Search for the cell housing the specified text and yield its [x, y] center coordinate. 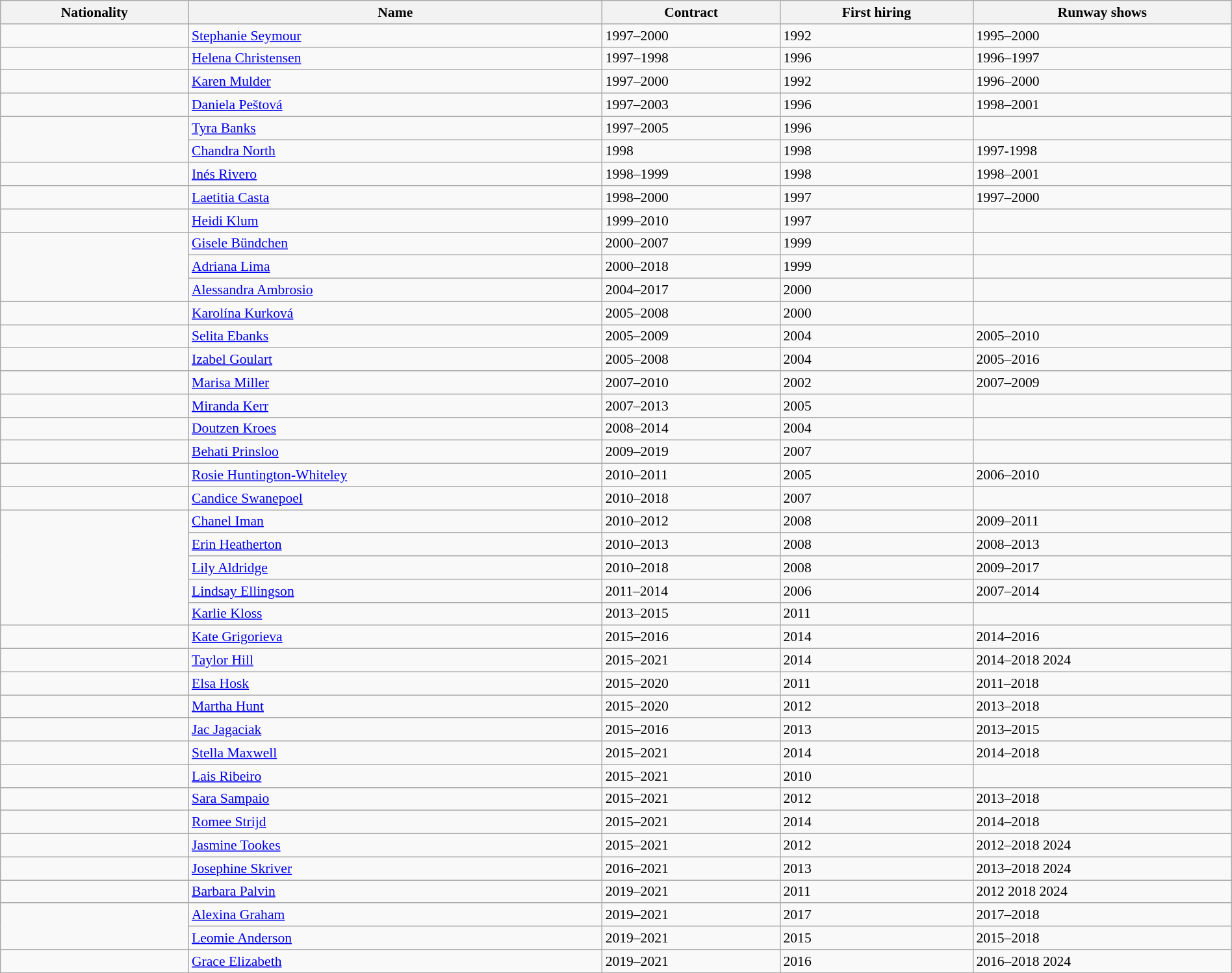
Helena Christensen [395, 58]
2000–2018 [691, 267]
1997–2005 [691, 128]
2010–2011 [691, 475]
2014–2018 2024 [1102, 661]
Laetitia Casta [395, 197]
1996–1997 [1102, 58]
2017 [876, 915]
2015 [876, 938]
2005–2009 [691, 336]
Taylor Hill [395, 661]
Chanel Iman [395, 522]
Stephanie Seymour [395, 36]
2004–2017 [691, 290]
2006–2010 [1102, 475]
Gisele Bündchen [395, 244]
2011–2018 [1102, 683]
2010 [876, 776]
Erin Heatherton [395, 545]
Romee Strijd [395, 822]
Heidi Klum [395, 221]
2008–2013 [1102, 545]
Doutzen Kroes [395, 429]
2007–2013 [691, 406]
Karolína Kurková [395, 313]
Elsa Hosk [395, 683]
2010–2012 [691, 522]
Daniela Peštová [395, 105]
2014–2016 [1102, 637]
Rosie Huntington-Whiteley [395, 475]
2007–2014 [1102, 591]
Stella Maxwell [395, 753]
Karen Mulder [395, 82]
Martha Hunt [395, 707]
Adriana Lima [395, 267]
2016–2018 2024 [1102, 961]
2007–2010 [691, 383]
1996–2000 [1102, 82]
Jac Jagaciak [395, 730]
2010–2013 [691, 545]
2011–2014 [691, 591]
Selita Ebanks [395, 336]
First hiring [876, 12]
2015–2018 [1102, 938]
Marisa Miller [395, 383]
Lindsay Ellingson [395, 591]
2009–2017 [1102, 568]
2000–2007 [691, 244]
Contract [691, 12]
2013–2018 2024 [1102, 868]
2002 [876, 383]
Alessandra Ambrosio [395, 290]
2005–2010 [1102, 336]
Miranda Kerr [395, 406]
Leomie Anderson [395, 938]
Izabel Goulart [395, 360]
1997–2003 [691, 105]
1998–2000 [691, 197]
2016–2021 [691, 868]
Lais Ribeiro [395, 776]
2009–2011 [1102, 522]
Kate Grigorieva [395, 637]
2012–2018 2024 [1102, 846]
1998–1999 [691, 175]
Barbara Palvin [395, 892]
Candice Swanepoel [395, 498]
Runway shows [1102, 12]
1997-1998 [1102, 151]
2006 [876, 591]
2016 [876, 961]
Jasmine Tookes [395, 846]
Lily Aldridge [395, 568]
2017–2018 [1102, 915]
2012 2018 2024 [1102, 892]
2005–2016 [1102, 360]
1995–2000 [1102, 36]
Sara Sampaio [395, 799]
Name [395, 12]
Alexina Graham [395, 915]
2008–2014 [691, 429]
Josephine Skriver [395, 868]
Behati Prinsloo [395, 452]
Grace Elizabeth [395, 961]
1997–1998 [691, 58]
2009–2019 [691, 452]
Chandra North [395, 151]
Karlie Kloss [395, 614]
1999–2010 [691, 221]
2007–2009 [1102, 383]
Inés Rivero [395, 175]
Tyra Banks [395, 128]
Nationality [95, 12]
